Return (x, y) of the center of cell containing provided text 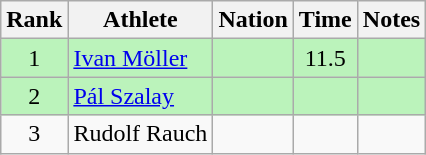
1 (34, 58)
Notes (391, 20)
11.5 (325, 58)
2 (34, 96)
Rudolf Rauch (140, 134)
Pál Szalay (140, 96)
Ivan Möller (140, 58)
Nation (253, 20)
3 (34, 134)
Athlete (140, 20)
Rank (34, 20)
Time (325, 20)
